Pinpoint the cell where the given text exists, returning its (x, y) midpoint coordinate. 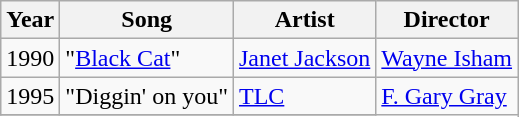
Director (447, 20)
Wayne Isham (447, 58)
1990 (30, 58)
F. Gary Gray (447, 96)
TLC (304, 96)
Year (30, 20)
Song (147, 20)
1995 (30, 96)
"Black Cat" (147, 58)
Artist (304, 20)
Janet Jackson (304, 58)
"Diggin' on you" (147, 96)
